From the cell containing the given text, extract its center point as (X, Y) coordinate. 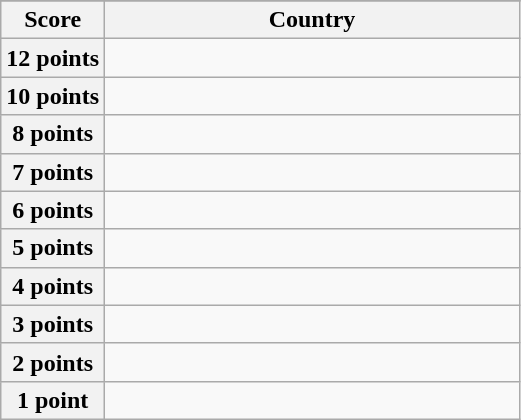
12 points (53, 58)
3 points (53, 324)
Country (312, 20)
7 points (53, 172)
8 points (53, 134)
5 points (53, 248)
4 points (53, 286)
Score (53, 20)
10 points (53, 96)
6 points (53, 210)
1 point (53, 400)
2 points (53, 362)
